Pinpoint the cell where the given text exists, returning its (x, y) midpoint coordinate. 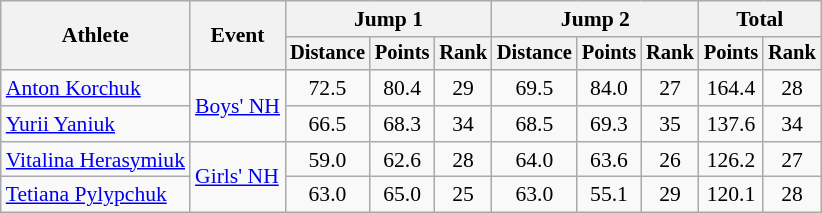
69.3 (609, 124)
25 (463, 195)
68.3 (402, 124)
Total (760, 19)
164.4 (731, 88)
35 (670, 124)
64.0 (534, 160)
137.6 (731, 124)
Anton Korchuk (96, 88)
Girls' NH (238, 178)
80.4 (402, 88)
84.0 (609, 88)
Yurii Yaniuk (96, 124)
59.0 (328, 160)
Event (238, 36)
69.5 (534, 88)
120.1 (731, 195)
62.6 (402, 160)
65.0 (402, 195)
Jump 2 (596, 19)
63.6 (609, 160)
55.1 (609, 195)
26 (670, 160)
66.5 (328, 124)
68.5 (534, 124)
Tetiana Pylypchuk (96, 195)
Vitalina Herasymiuk (96, 160)
72.5 (328, 88)
Athlete (96, 36)
Boys' NH (238, 106)
Jump 1 (388, 19)
126.2 (731, 160)
